Locate the cell with the specified text and output its (x, y) center coordinate. 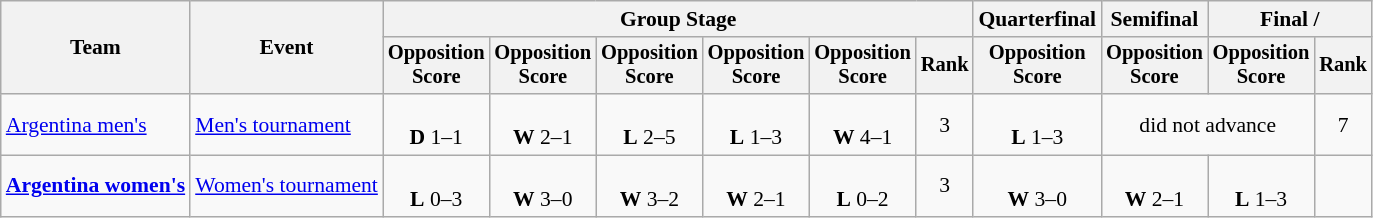
Argentina women's (96, 186)
Final / (1290, 19)
Quarterfinal (1037, 19)
did not advance (1208, 124)
Men's tournament (286, 124)
Group Stage (678, 19)
L 0–2 (862, 186)
D 1–1 (436, 124)
Women's tournament (286, 186)
Argentina men's (96, 124)
W 4–1 (862, 124)
L 0–3 (436, 186)
7 (1343, 124)
Team (96, 48)
W 3–2 (650, 186)
L 2–5 (650, 124)
Event (286, 48)
Semifinal (1154, 19)
